Return the [X, Y] coordinate for the center point of the cell that contains the specified text.  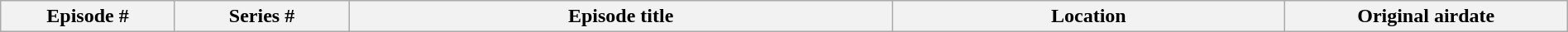
Episode title [621, 16]
Episode # [88, 16]
Location [1089, 16]
Series # [261, 16]
Original airdate [1426, 16]
